Return the [x, y] coordinate for the center point of the cell that contains the specified text.  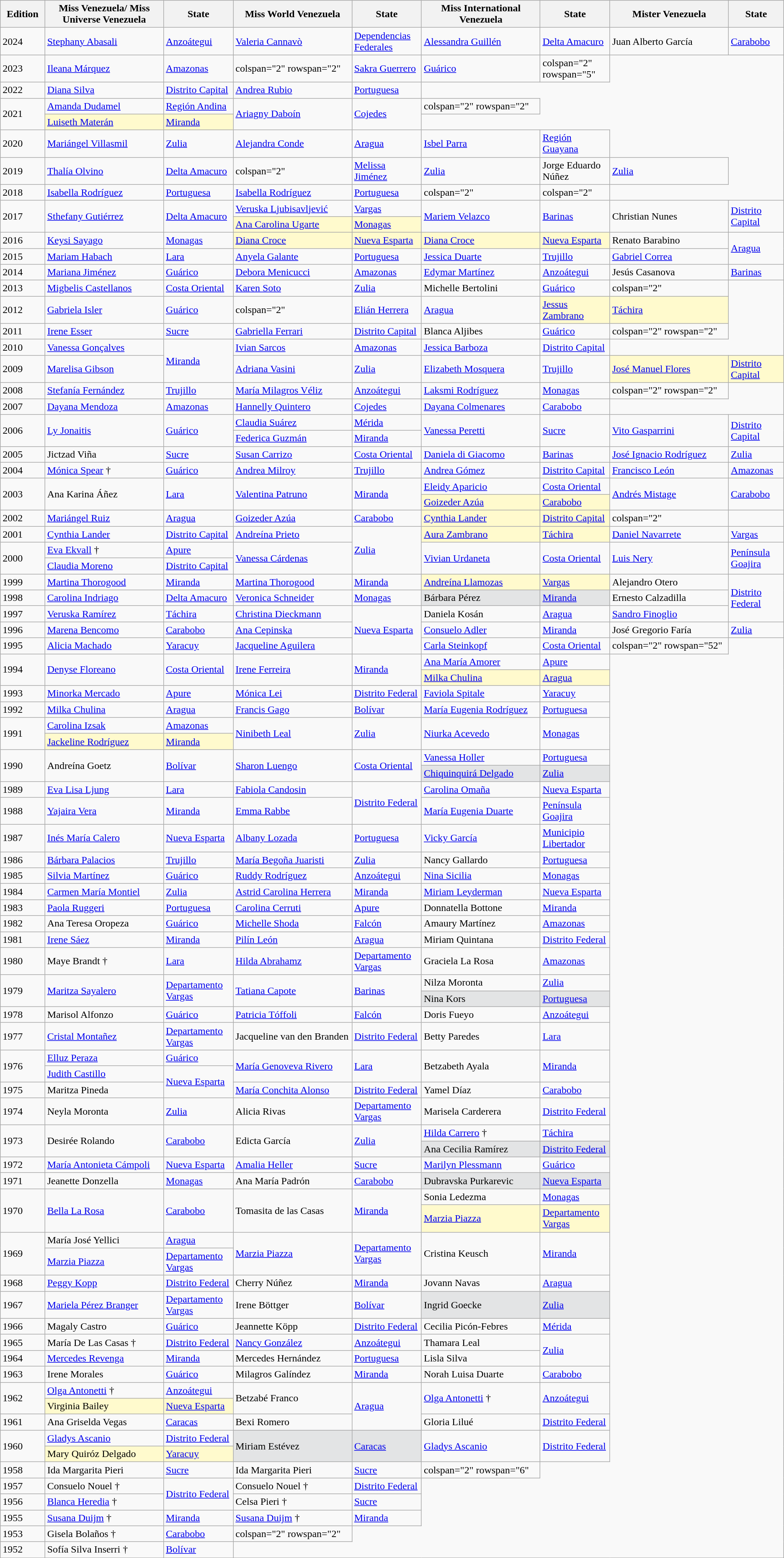
2018 [23, 192]
1958 [23, 1470]
Fabiola Candosin [292, 789]
Betzabeth Ayala [481, 1066]
Elluz Peraza [104, 1058]
Carla Steinkopf [481, 646]
Jovann Navas [481, 1283]
colspan="2" rowspan="5" [575, 69]
Veruska Ljubisavljević [292, 208]
Migbelis Castellanos [104, 288]
Blanca Aljibes [481, 331]
Hilda Abrahamz [292, 961]
1979 [23, 991]
1997 [23, 614]
1963 [23, 1374]
Cristina Keusch [481, 1254]
Peggy Kopp [104, 1283]
Virginia Bailey [104, 1406]
María Antonieta Cámpoli [104, 1165]
Carolina Izsak [104, 725]
1981 [23, 939]
2015 [23, 256]
Daniela di Giacomo [481, 454]
2019 [23, 171]
Miriam Quintana [481, 939]
Veronica Schneider [292, 598]
Graciela La Rosa [481, 961]
2011 [23, 331]
Karen Soto [292, 288]
1995 [23, 646]
Ernesto Calzadilla [669, 598]
1992 [23, 709]
Donnatella Bottone [481, 908]
1985 [23, 876]
Alicia Machado [104, 646]
Municipio Libertador [575, 838]
Maye Brandt † [104, 961]
Daniel Navarrete [669, 534]
Miss International Venezuela [481, 14]
2003 [23, 494]
Paola Ruggeri [104, 908]
Silvia Martínez [104, 876]
Stefanía Fernández [104, 391]
Irene Morales [104, 1374]
Renato Barabino [669, 240]
Ana Teresa Oropeza [104, 924]
Andreína Prieto [292, 534]
Vanessa Gonçalves [104, 347]
Carolina Omaña [481, 789]
1984 [23, 892]
Michelle Bertolini [481, 288]
Patricia Tóffoli [292, 1015]
Amalia Heller [292, 1165]
Edicta García [292, 1141]
Thalía Olvino [104, 171]
2008 [23, 391]
2004 [23, 470]
Jacqueline van den Branden [292, 1036]
Susan Carrizo [292, 454]
Sandro Finoglio [669, 614]
Edition [23, 14]
Región Guayana [575, 143]
Francisco León [669, 470]
1956 [23, 1502]
Valeria Cannavò [292, 41]
Diana Silva [104, 90]
Eva Lisa Ljung [104, 789]
Ana Karina Áñez [104, 494]
Veruska Ramírez [104, 614]
Bexi Romero [292, 1422]
Mister Venezuela [669, 14]
Nina Kors [481, 999]
1990 [23, 765]
2023 [23, 69]
Alejandro Otero [669, 582]
Betty Paredes [481, 1036]
Tomasita de las Casas [292, 1210]
Vicky García [481, 838]
Ana Cecilia Ramírez [481, 1149]
Marelisa Gibson [104, 369]
Claudia Moreno [104, 566]
1983 [23, 908]
Mercedes Revenga [104, 1358]
Mariángel Ruiz [104, 518]
Sakra Guerrero [387, 69]
Sthefany Gutiérrez [104, 216]
María Begoña Juaristi [292, 860]
Melissa Jiménez [387, 171]
1953 [23, 1534]
Marena Bencomo [104, 630]
1989 [23, 789]
2022 [23, 90]
Irene Sáez [104, 939]
1961 [23, 1422]
Jesús Casanova [669, 272]
Vivian Urdaneta [481, 558]
Adriana Vasini [292, 369]
1962 [23, 1398]
Isbel Parra [481, 143]
Mary Quiróz Delgado [104, 1454]
Irene Ferreira [292, 670]
2010 [23, 347]
Judith Castillo [104, 1074]
Miriam Leyderman [481, 892]
2009 [23, 369]
1952 [23, 1550]
2021 [23, 114]
Faviola Spitale [481, 694]
Luiseth Materán [104, 122]
Eva Ekvall † [104, 550]
Gloria Lilué [481, 1422]
Maritza Sayalero [104, 991]
Bárbara Pérez [481, 598]
1987 [23, 838]
1960 [23, 1446]
Blanca Heredia † [104, 1502]
Mariángel Villasmil [104, 143]
1967 [23, 1305]
Celsa Pieri † [292, 1502]
Sharon Luengo [292, 765]
1968 [23, 1283]
Consuelo Adler [481, 630]
Neyla Moronta [104, 1111]
Nilza Moronta [481, 983]
María Milagros Véliz [292, 391]
José Gregorio Faría [669, 630]
Milagros Galíndez [292, 1374]
1965 [23, 1342]
Elizabeth Mosquera [481, 369]
Mariana Jiménez [104, 272]
2012 [23, 310]
Ana María Padrón [292, 1181]
1976 [23, 1066]
Edymar Martínez [481, 272]
2017 [23, 216]
Carmen María Montiel [104, 892]
2007 [23, 406]
2016 [23, 240]
Bella La Rosa [104, 1210]
1975 [23, 1090]
Dubravska Purkarevic [481, 1181]
María Conchita Alonso [292, 1090]
1957 [23, 1486]
Dependencias Federales [387, 41]
Lisla Silva [481, 1358]
Marisol Alfonzo [104, 1015]
Andrea Gómez [481, 470]
2024 [23, 41]
Jacqueline Aguilera [292, 646]
Dayana Mendoza [104, 406]
Niurka Acevedo [481, 733]
Andrea Milroy [292, 470]
Ingrid Goecke [481, 1305]
2002 [23, 518]
1999 [23, 582]
Mónica Lei [292, 694]
Inés María Calero [104, 838]
Ly Jonaitis [104, 430]
1966 [23, 1326]
Jictzad Viña [104, 454]
Luis Nery [669, 558]
Jorge Eduardo Núñez [575, 171]
Bárbara Palacios [104, 860]
1991 [23, 733]
2014 [23, 272]
Federica Guzmán [292, 438]
Betzabé Franco [292, 1398]
1964 [23, 1358]
José Ignacio Rodríguez [669, 454]
1977 [23, 1036]
2005 [23, 454]
Hannelly Quintero [292, 406]
2000 [23, 558]
María José Yellici [104, 1240]
Cristal Montañez [104, 1036]
Thamara Leal [481, 1342]
Magaly Castro [104, 1326]
Juan Alberto García [669, 41]
Amaury Martínez [481, 924]
Claudia Suárez [292, 422]
Alicia Rivas [292, 1111]
1982 [23, 924]
Alejandra Conde [292, 143]
Gabriel Correa [669, 256]
1996 [23, 630]
Gisela Bolaños † [104, 1534]
Vanessa Peretti [481, 430]
Alessandra Guillén [481, 41]
Emma Rabbe [292, 811]
Ariagny Daboín [292, 114]
Carolina Indriago [104, 598]
Francis Gago [292, 709]
Pilín León [292, 939]
Miss World Venezuela [292, 14]
Ana Griselda Vegas [104, 1422]
Ruddy Rodríguez [292, 876]
Astrid Carolina Herrera [292, 892]
Ileana Márquez [104, 69]
Gabriella Ferrari [292, 331]
Ana Cepinska [292, 630]
Desirée Rolando [104, 1141]
2001 [23, 534]
1970 [23, 1210]
Albany Lozada [292, 838]
Doris Fueyo [481, 1015]
1988 [23, 811]
Andreína Goetz [104, 765]
colspan="2" rowspan="52" [669, 646]
Norah Luisa Duarte [481, 1374]
Andrés Mistage [669, 494]
Minorka Mercado [104, 694]
Ninibeth Leal [292, 733]
2020 [23, 143]
Nancy Gallardo [481, 860]
José Manuel Flores [669, 369]
1974 [23, 1111]
Sofía Silva Inserri † [104, 1550]
Mariela Pérez Branger [104, 1305]
Vanessa Cárdenas [292, 558]
Jessus Zambrano [575, 310]
colspan="2" rowspan="6" [481, 1470]
1980 [23, 961]
Maritza Pineda [104, 1090]
Jeannette Köpp [292, 1326]
1994 [23, 670]
1955 [23, 1518]
Michelle Shoda [292, 924]
Región Andina [199, 106]
Carolina Cerruti [292, 908]
2013 [23, 288]
Andrea Rubio [292, 90]
Yajaira Vera [104, 811]
Denyse Floreano [104, 670]
Debora Menicucci [292, 272]
Hilda Carrero † [481, 1133]
Miss Venezuela/ Miss Universe Venezuela [104, 14]
Christina Dieckmann [292, 614]
Ana María Amorer [481, 662]
Amanda Dudamel [104, 106]
Vito Gasparrini [669, 430]
1998 [23, 598]
1972 [23, 1165]
Tatiana Capote [292, 991]
Marilyn Plessmann [481, 1165]
1973 [23, 1141]
Aura Zambrano [481, 534]
Valentina Patruno [292, 494]
1993 [23, 694]
María Genoveva Rivero [292, 1066]
Elián Herrera [387, 310]
Andreína Llamozas [481, 582]
Chiquinquirá Delgado [481, 773]
Dayana Colmenares [481, 406]
Sonia Ledezma [481, 1197]
Mariem Velazco [481, 216]
Jessica Barboza [481, 347]
Mónica Spear † [104, 470]
Yamel Díaz [481, 1090]
Ana Carolina Ugarte [292, 224]
Mercedes Hernández [292, 1358]
1969 [23, 1254]
Marisela Carderera [481, 1111]
Nancy González [292, 1342]
María De Las Casas † [104, 1342]
Cherry Núñez [292, 1283]
Daniela Kosán [481, 614]
Laksmi Rodríguez [481, 391]
Miriam Estévez [292, 1446]
1978 [23, 1015]
Jackeline Rodríguez [104, 741]
Jessica Duarte [481, 256]
Christian Nunes [669, 216]
1986 [23, 860]
María Eugenia Duarte [481, 811]
Nina Sicilia [481, 876]
Ivian Sarcos [292, 347]
Jeanette Donzella [104, 1181]
Irene Esser [104, 331]
Cecilia Picón-Febres [481, 1326]
Keysi Sayago [104, 240]
Vanessa Holler [481, 757]
Gabriela Isler [104, 310]
Mariam Habach [104, 256]
Eleidy Aparicio [481, 486]
Irene Böttger [292, 1305]
María Eugenia Rodríguez [481, 709]
Anyela Galante [292, 256]
2006 [23, 430]
Stephany Abasali [104, 41]
1971 [23, 1181]
